Scan for the cell matching the given text and deliver its (x, y) coordinate at center. 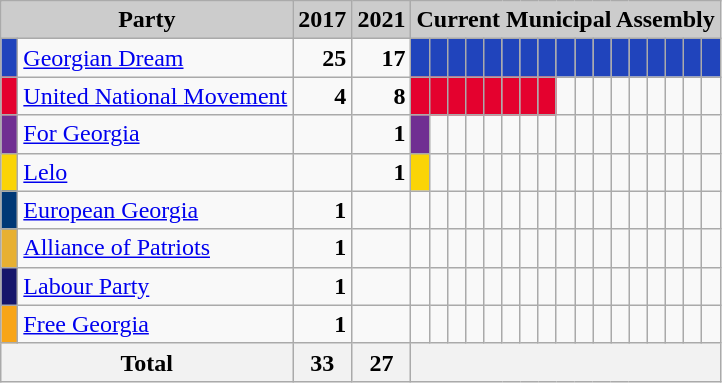
Free Georgia (156, 324)
8 (382, 96)
Labour Party (156, 286)
33 (322, 362)
Alliance of Patriots (156, 248)
Georgian Dream (156, 58)
17 (382, 58)
European Georgia (156, 210)
25 (322, 58)
2021 (382, 20)
Total (147, 362)
27 (382, 362)
2017 (322, 20)
United National Movement (156, 96)
Lelo (156, 172)
For Georgia (156, 134)
Party (147, 20)
Current Municipal Assembly (566, 20)
4 (322, 96)
